Pinpoint the cell where the given text exists, returning its [x, y] midpoint coordinate. 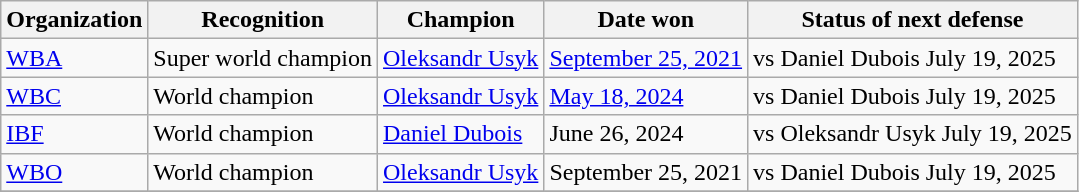
Champion [461, 20]
Super world champion [263, 58]
Organization [74, 20]
June 26, 2024 [646, 134]
May 18, 2024 [646, 96]
Recognition [263, 20]
WBO [74, 172]
Daniel Dubois [461, 134]
IBF [74, 134]
vs Oleksandr Usyk July 19, 2025 [913, 134]
WBC [74, 96]
WBA [74, 58]
Date won [646, 20]
Status of next defense [913, 20]
